Locate the cell with the specified text and output its (x, y) center coordinate. 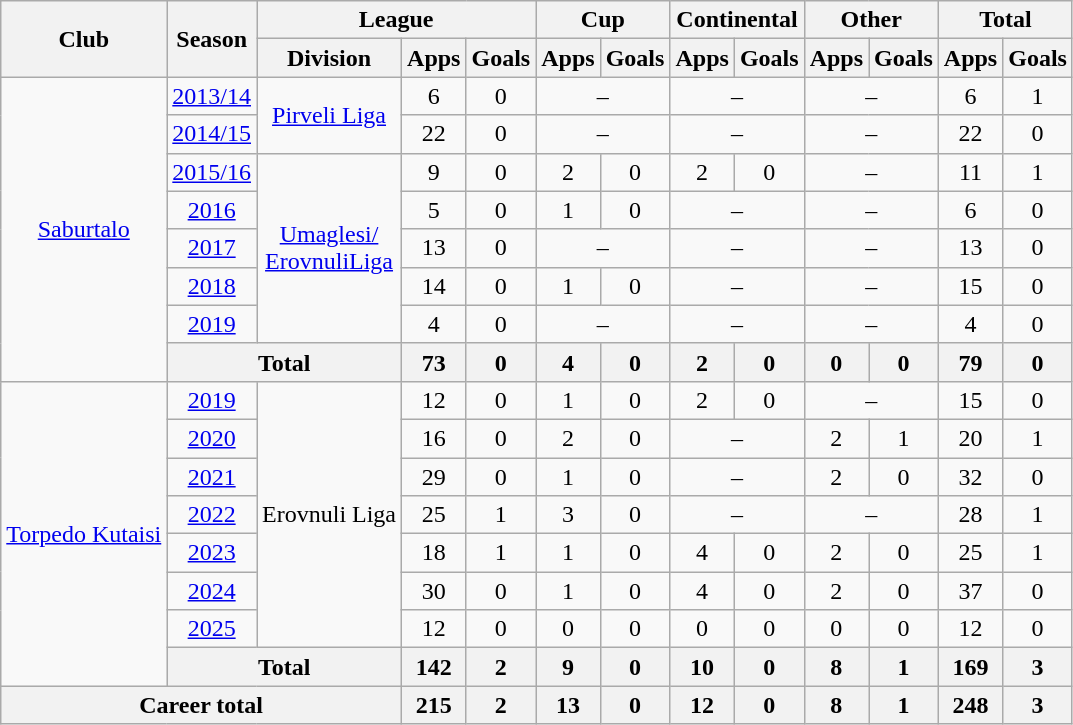
73 (434, 362)
20 (970, 438)
14 (434, 286)
Torpedo Kutaisi (84, 533)
2025 (212, 629)
32 (970, 477)
Season (212, 39)
2021 (212, 477)
Cup (603, 20)
2014/15 (212, 134)
2024 (212, 591)
29 (434, 477)
Club (84, 39)
248 (970, 705)
Other (871, 20)
2016 (212, 210)
2023 (212, 553)
Saburtalo (84, 229)
16 (434, 438)
2015/16 (212, 172)
18 (434, 553)
2022 (212, 515)
2018 (212, 286)
37 (970, 591)
79 (970, 362)
30 (434, 591)
215 (434, 705)
2017 (212, 248)
2020 (212, 438)
Umaglesi/ ErovnuliLiga (330, 248)
28 (970, 515)
2013/14 (212, 96)
169 (970, 667)
League (396, 20)
142 (434, 667)
Career total (202, 705)
Erovnuli Liga (330, 514)
Continental (737, 20)
Division (330, 58)
10 (702, 667)
5 (434, 210)
11 (970, 172)
Pirveli Liga (330, 115)
